Find where the given text appears and provide that cell's center as (x, y) coordinate. 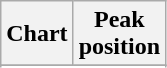
Chart (37, 34)
Peakposition (119, 34)
